From the cell containing the given text, extract its center point as (X, Y) coordinate. 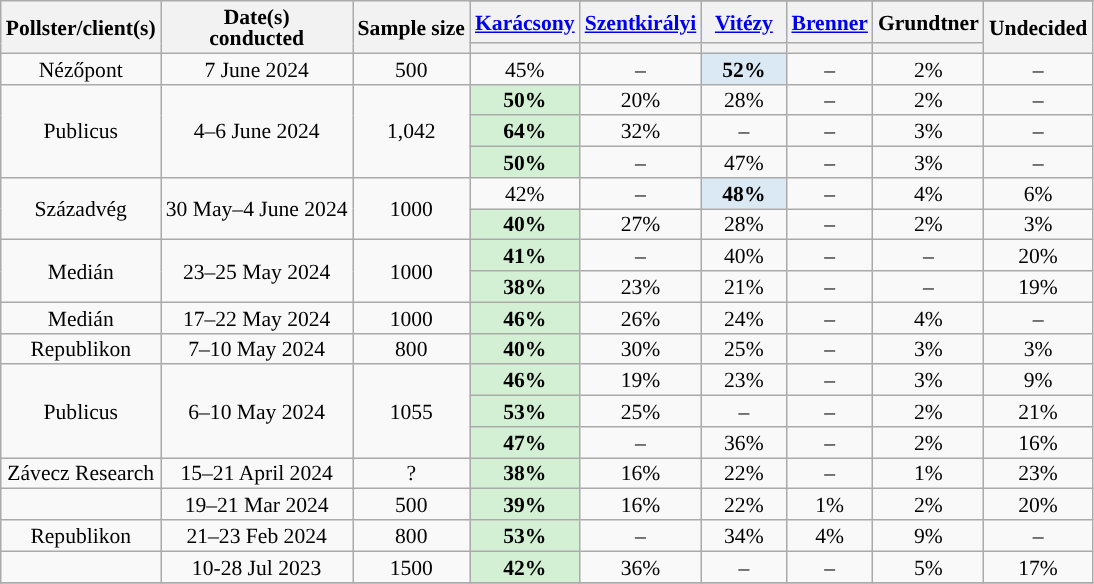
Sample size (412, 27)
30% (641, 348)
26% (641, 318)
32% (641, 132)
5% (928, 566)
Szentkirályi (641, 22)
Grundtner (928, 22)
? (412, 474)
17% (1038, 566)
19–21 Mar 2024 (257, 504)
15–21 April 2024 (257, 474)
4–6 June 2024 (257, 130)
Pollster/client(s) (81, 27)
Brenner (829, 22)
1,042 (412, 130)
52% (744, 68)
Századvég (81, 209)
Undecided (1038, 27)
Vitézy (744, 22)
1055 (412, 412)
24% (744, 318)
Karácsony (525, 22)
21–23 Feb 2024 (257, 536)
6–10 May 2024 (257, 412)
1500 (412, 566)
64% (525, 132)
39% (525, 504)
41% (525, 256)
17–22 May 2024 (257, 318)
10-28 Jul 2023 (257, 566)
Date(s)conducted (257, 27)
7 June 2024 (257, 68)
27% (641, 224)
23–25 May 2024 (257, 271)
34% (744, 536)
48% (744, 194)
7–10 May 2024 (257, 348)
45% (525, 68)
Nézőpont (81, 68)
Závecz Research (81, 474)
6% (1038, 194)
30 May–4 June 2024 (257, 209)
